Capture the cell that displays the provided text and extract its (x, y) central coordinate. 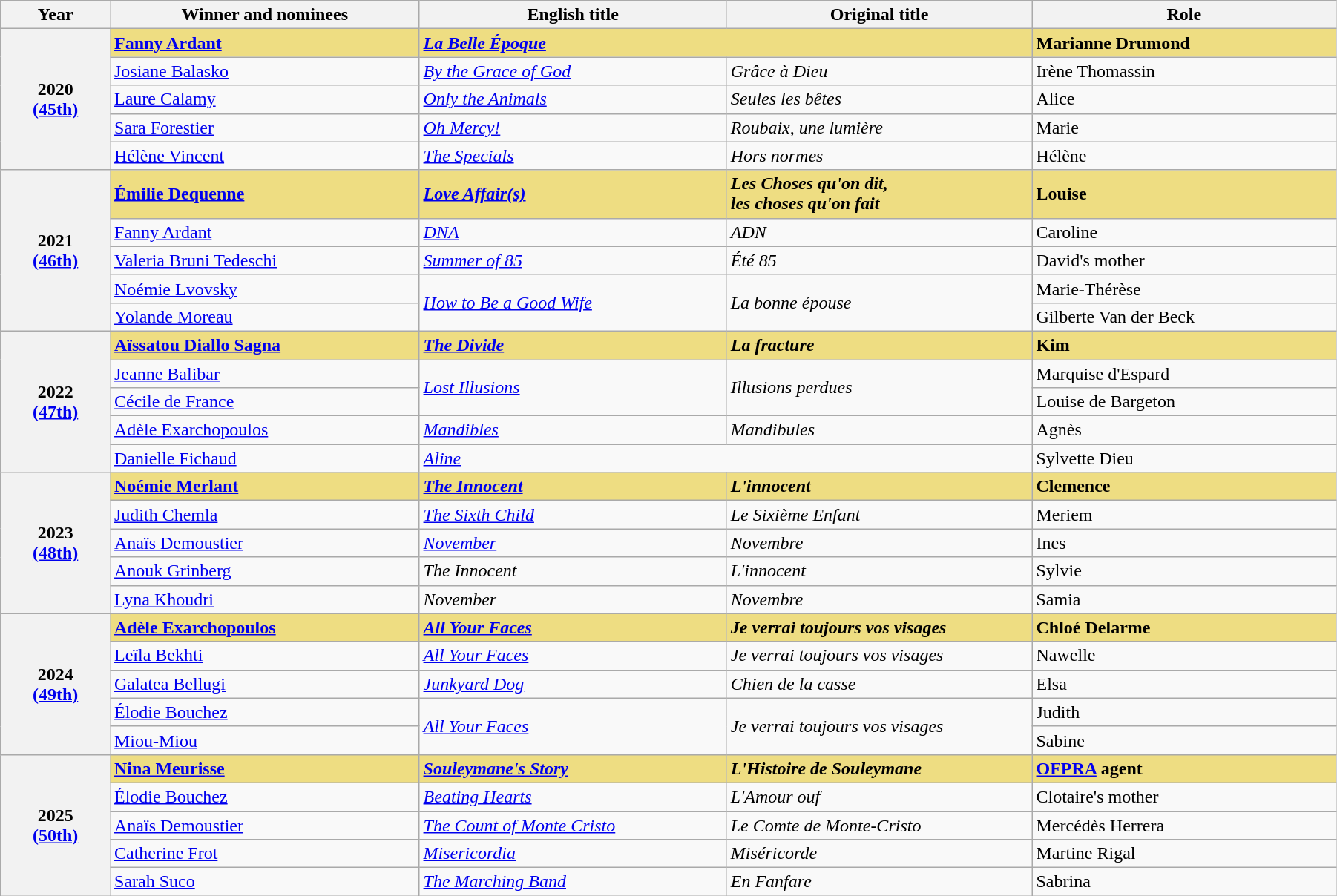
Aïssatou Diallo Sagna (264, 345)
Galatea Bellugi (264, 684)
Mandibules (879, 430)
Grâce à Dieu (879, 71)
2025(50th) (56, 825)
Les Choses qu'on dit, les choses qu'on fait (879, 194)
L'Histoire de Souleymane (879, 768)
Hors normes (879, 156)
OFPRA agent (1184, 768)
Seules les bêtes (879, 99)
Clotaire's mother (1184, 797)
Hélène (1184, 156)
Only the Animals (573, 99)
Yolande Moreau (264, 317)
By the Grace of God (573, 71)
Role (1184, 15)
Samia (1184, 599)
2024(49th) (56, 684)
Louise de Bargeton (1184, 402)
Clemence (1184, 487)
David's mother (1184, 260)
Mandibles (573, 430)
The Marching Band (573, 882)
Catherine Frot (264, 854)
2021(46th) (56, 251)
La bonne épouse (879, 303)
Sylvette Dieu (1184, 458)
Illusions perdues (879, 387)
Miou-Miou (264, 740)
Nina Meurisse (264, 768)
Caroline (1184, 232)
Aline (726, 458)
Valeria Bruni Tedeschi (264, 260)
Gilberte Van der Beck (1184, 317)
Jeanne Balibar (264, 373)
Love Affair(s) (573, 194)
Marie (1184, 128)
L'Amour ouf (879, 797)
Hélène Vincent (264, 156)
Lyna Khoudri (264, 599)
Le Sixième Enfant (879, 515)
Lost Illusions (573, 387)
2020(45th) (56, 99)
Noémie Lvovsky (264, 289)
The Count of Monte Cristo (573, 826)
2023(48th) (56, 543)
Original title (879, 15)
Martine Rigal (1184, 854)
Miséricorde (879, 854)
Judith (1184, 712)
Marianne Drumond (1184, 43)
La Belle Époque (726, 43)
2022(47th) (56, 401)
The Sixth Child (573, 515)
Danielle Fichaud (264, 458)
Agnès (1184, 430)
Year (56, 15)
Judith Chemla (264, 515)
Été 85 (879, 260)
Nawelle (1184, 656)
Irène Thomassin (1184, 71)
La fracture (879, 345)
How to Be a Good Wife (573, 303)
The Divide (573, 345)
Noémie Merlant (264, 487)
Sabine (1184, 740)
En Fanfare (879, 882)
The Specials (573, 156)
Elsa (1184, 684)
ADN (879, 232)
Anouk Grinberg (264, 571)
Chien de la casse (879, 684)
Chloé Delarme (1184, 627)
Le Comte de Monte-Cristo (879, 826)
Souleymane's Story (573, 768)
Junkyard Dog (573, 684)
Louise (1184, 194)
Summer of 85 (573, 260)
Alice (1184, 99)
Meriem (1184, 515)
Émilie Dequenne (264, 194)
Laure Calamy (264, 99)
Mercédès Herrera (1184, 826)
DNA (573, 232)
Cécile de France (264, 402)
Sabrina (1184, 882)
Beating Hearts (573, 797)
Winner and nominees (264, 15)
Sara Forestier (264, 128)
English title (573, 15)
Sylvie (1184, 571)
Marquise d'Espard (1184, 373)
Oh Mercy! (573, 128)
Leïla Bekhti (264, 656)
Ines (1184, 543)
Josiane Balasko (264, 71)
Roubaix, une lumière (879, 128)
Kim (1184, 345)
Misericordia (573, 854)
Marie-Thérèse (1184, 289)
Sarah Suco (264, 882)
